Detect which cell encompasses the target text, then output its [x, y] center coordinate. 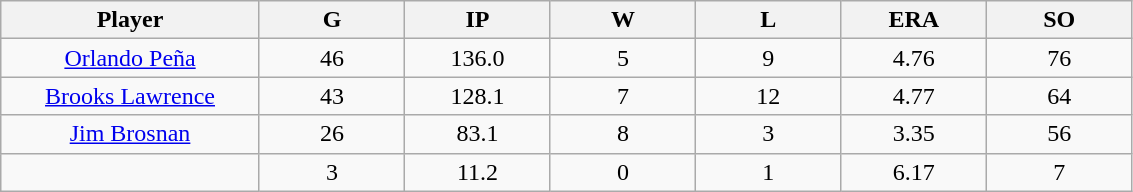
ERA [914, 20]
76 [1059, 58]
8 [622, 134]
56 [1059, 134]
4.77 [914, 96]
12 [768, 96]
128.1 [478, 96]
83.1 [478, 134]
1 [768, 172]
Orlando Peña [130, 58]
Player [130, 20]
5 [622, 58]
11.2 [478, 172]
6.17 [914, 172]
9 [768, 58]
3.35 [914, 134]
L [768, 20]
Jim Brosnan [130, 134]
W [622, 20]
IP [478, 20]
46 [332, 58]
G [332, 20]
SO [1059, 20]
136.0 [478, 58]
43 [332, 96]
64 [1059, 96]
Brooks Lawrence [130, 96]
4.76 [914, 58]
26 [332, 134]
0 [622, 172]
